Locate the cell with the specified text and output its [x, y] center coordinate. 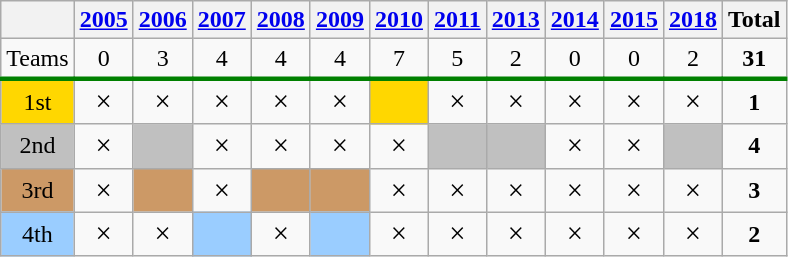
4th [38, 234]
2010 [398, 20]
2014 [574, 20]
2006 [162, 20]
Teams [38, 59]
2013 [516, 20]
5 [457, 59]
2008 [280, 20]
2nd [38, 146]
7 [398, 59]
2007 [222, 20]
3rd [38, 190]
1st [38, 101]
2011 [457, 20]
Total [754, 20]
2005 [104, 20]
31 [754, 59]
1 [754, 101]
2018 [692, 20]
2015 [634, 20]
2009 [340, 20]
